Detect which cell encompasses the target text, then output its [x, y] center coordinate. 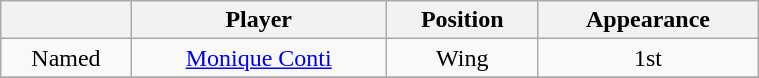
Wing [462, 58]
Appearance [648, 20]
Monique Conti [258, 58]
Named [66, 58]
Position [462, 20]
1st [648, 58]
Player [258, 20]
